Identify which cell holds the provided text, then report its [X, Y] central coordinate. 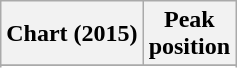
Chart (2015) [72, 34]
Peakposition [189, 34]
